Search for the cell housing the specified text and yield its (X, Y) center coordinate. 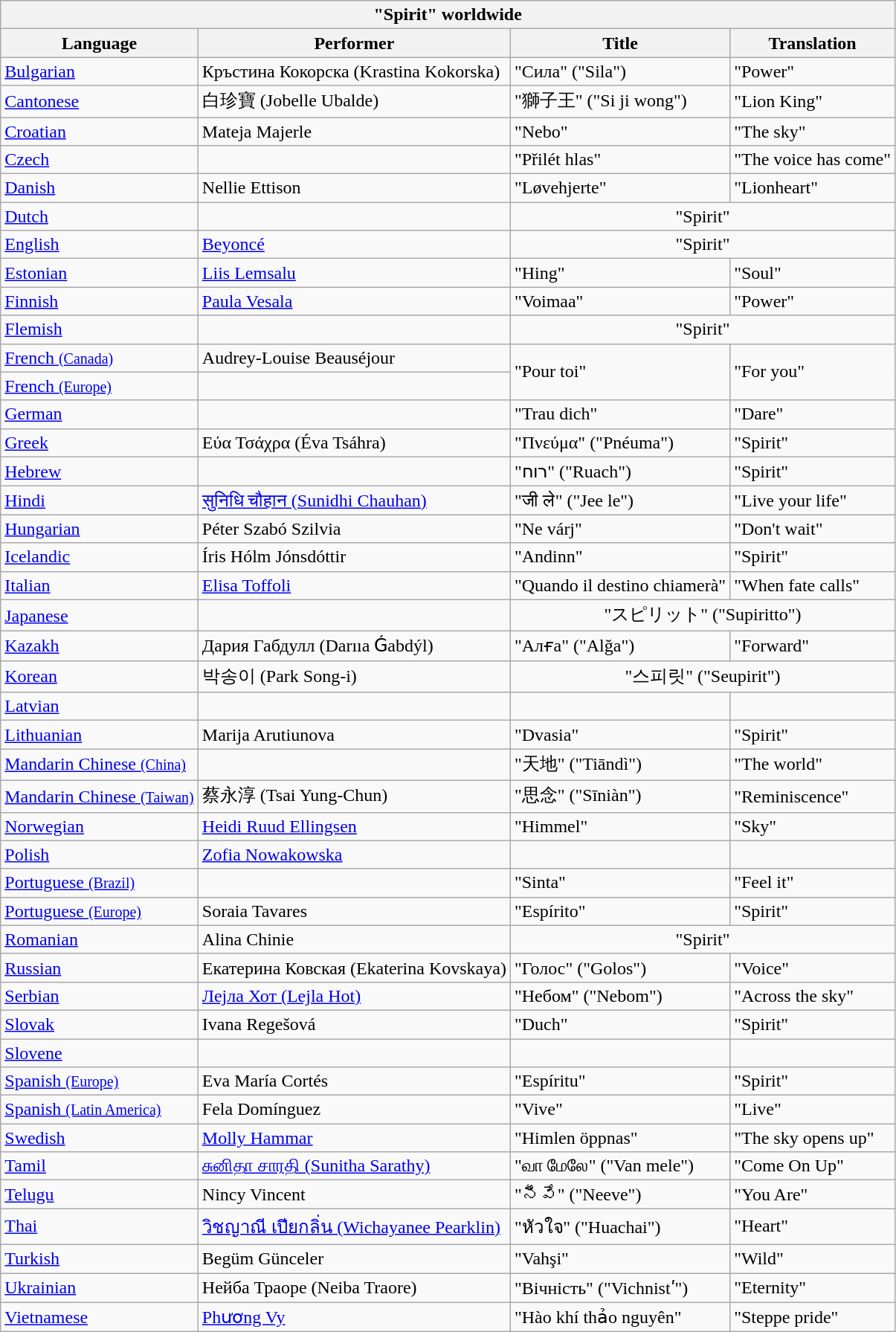
"Dare" (813, 414)
Elisa Toffoli (354, 585)
"Hào khí thảo nguyên" (620, 1317)
Finnish (100, 301)
"Live your life" (813, 501)
"Heart" (813, 1227)
"Алға" ("Alğa") (620, 646)
Лејла Хот (Lejla Hot) (354, 996)
Heidi Ruud Ellingsen (354, 826)
Paula Vesala (354, 301)
Portuguese (Brazil) (100, 883)
"When fate calls" (813, 585)
"Eternity" (813, 1288)
Zofia Nowakowska (354, 855)
Thai (100, 1227)
Hungarian (100, 529)
Italian (100, 585)
Ivana Regešová (354, 1024)
"Quando il destino chiamerà" (620, 585)
"Vive" (620, 1110)
Íris Hólm Jónsdóttir (354, 557)
"The world" (813, 765)
"Sinta" (620, 883)
"Voimaa" (620, 301)
Дария Габдулл (Darııa Ǵabdýl) (354, 646)
"スピリット" ("Supiritto") (702, 616)
"Nebo" (620, 132)
Hebrew (100, 472)
Екатерина Ковская (Ekaterina Kovskaya) (354, 968)
"Espírito" (620, 911)
"Trau dich" (620, 414)
Icelandic (100, 557)
French (Canada) (100, 358)
Tamil (100, 1166)
"Vahşi" (620, 1258)
Portuguese (Europe) (100, 911)
Mandarin Chinese (China) (100, 765)
English (100, 245)
"Lion King" (813, 101)
"Sky" (813, 826)
"Steppe pride" (813, 1317)
Εύα Τσάχρα (Éva Tsáhra) (354, 443)
"Duch" (620, 1024)
Czech (100, 160)
"Løvehjerte" (620, 188)
Russian (100, 968)
Nincy Vincent (354, 1194)
Estonian (100, 273)
Mateja Majerle (354, 132)
Language (100, 43)
Nellie Ettison (354, 188)
"Сила" ("Sila") (620, 71)
Danish (100, 188)
Mandarin Chinese (Taiwan) (100, 796)
"天地" ("Tiāndì") (620, 765)
"獅子王" ("Si ji wong") (620, 101)
"Pour toi" (620, 372)
"The sky opens up" (813, 1138)
Eva María Cortés (354, 1081)
"For you" (813, 372)
"Come On Up" (813, 1166)
"Ne várj" (620, 529)
"Andinn" (620, 557)
"หัวใจ" ("Huachai") (620, 1227)
Lithuanian (100, 735)
Swedish (100, 1138)
"Feel it" (813, 883)
Péter Szabó Szilvia (354, 529)
"You Are" (813, 1194)
"నీవే" ("Neeve") (620, 1194)
French (Europe) (100, 386)
"Forward" (813, 646)
"Himlen öppnas" (620, 1138)
Spanish (Europe) (100, 1081)
Phương Vy (354, 1317)
Fela Domínguez (354, 1110)
Korean (100, 677)
"Голос" ("Golos") (620, 968)
Turkish (100, 1258)
Ukrainian (100, 1288)
"רוח" ("Ruach") (620, 472)
"Reminiscence" (813, 796)
"Hing" (620, 273)
Spanish (Latin America) (100, 1110)
Slovene (100, 1052)
Translation (813, 43)
Begüm Günceler (354, 1258)
"Πνεύμα" ("Pnéuma") (620, 443)
Greek (100, 443)
"Wild" (813, 1258)
"스피릿" ("Seupirit") (702, 677)
"思念" ("Sīniàn") (620, 796)
Нейба Траоре (Neiba Traore) (354, 1288)
Flemish (100, 329)
"Spirit" worldwide (448, 15)
"Небом" ("Nebom") (620, 996)
Title (620, 43)
"Soul" (813, 273)
"Himmel" (620, 826)
Romanian (100, 939)
"Across the sky" (813, 996)
"The sky" (813, 132)
박송이 (Park Song-i) (354, 677)
Audrey-Louise Beauséjour (354, 358)
Polish (100, 855)
German (100, 414)
"Don't wait" (813, 529)
Latvian (100, 707)
วิชญาณี เปียกลิ่น (Wichayanee Pearklin) (354, 1227)
"The voice has come" (813, 160)
Alina Chinie (354, 939)
白珍寶 (Jobelle Ubalde) (354, 101)
Hindi (100, 501)
"Lionheart" (813, 188)
"जी ले" ("Jee le") (620, 501)
"Voice" (813, 968)
Molly Hammar (354, 1138)
"Live" (813, 1110)
"Espíritu" (620, 1081)
"Вічність" ("Vichnistʹ") (620, 1288)
"Přilét hlas" (620, 160)
Serbian (100, 996)
सुनिधि चौहान (Sunidhi Chauhan) (354, 501)
Slovak (100, 1024)
Cantonese (100, 101)
Croatian (100, 132)
Japanese (100, 616)
Telugu (100, 1194)
"Dvasia" (620, 735)
Norwegian (100, 826)
Dutch (100, 216)
Liis Lemsalu (354, 273)
Vietnamese (100, 1317)
Bulgarian (100, 71)
Marija Arutiunova (354, 735)
Performer (354, 43)
Кръстина Кокорска (Krastina Kokorska) (354, 71)
Beyoncé (354, 245)
Soraia Tavares (354, 911)
Kazakh (100, 646)
蔡永淳 (Tsai Yung-Chun) (354, 796)
"வா மேலே" ("Van mele") (620, 1166)
சுனிதா சாரதி (Sunitha Sarathy) (354, 1166)
